Identify which cell holds the provided text, then report its (x, y) central coordinate. 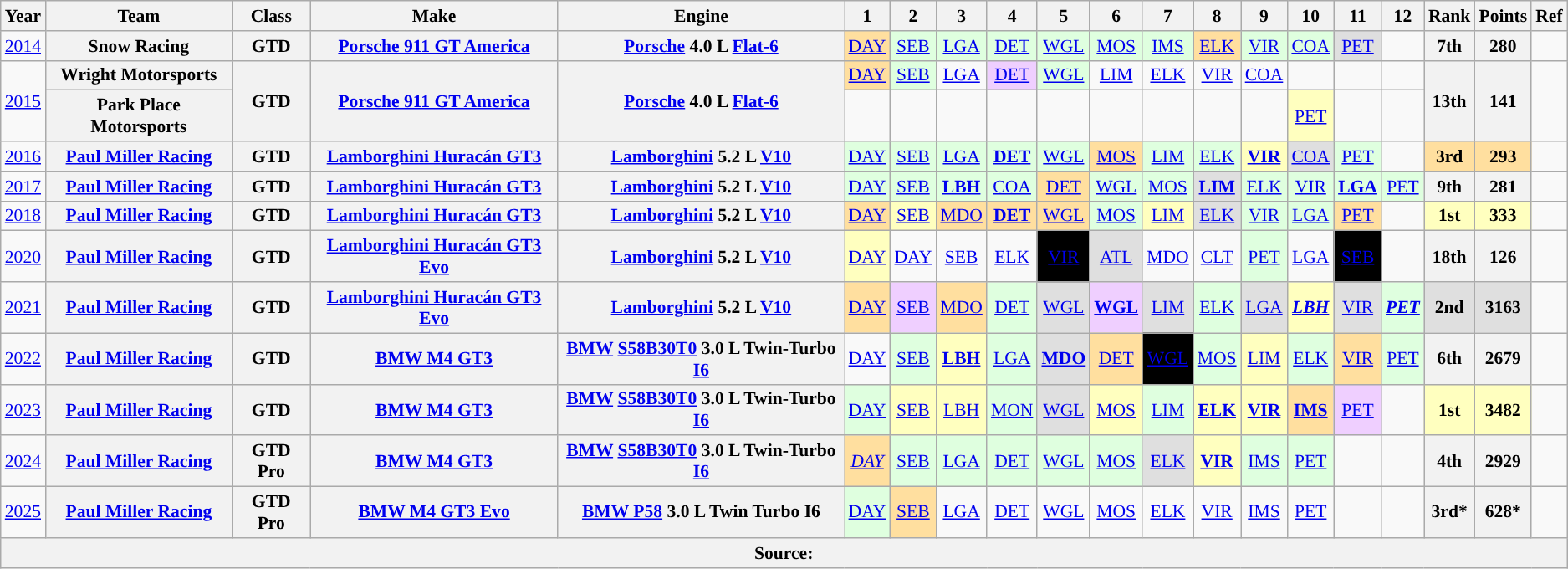
293 (1503, 156)
13th (1450, 100)
7 (1167, 16)
5 (1064, 16)
6th (1450, 358)
3482 (1503, 410)
MON (1012, 410)
2nd (1450, 308)
Team (139, 16)
BMW P58 3.0 L Twin Turbo I6 (701, 512)
2 (913, 16)
Ref (1549, 16)
2022 (23, 358)
CLT (1218, 256)
3 (962, 16)
8 (1218, 16)
7th (1450, 46)
Snow Racing (139, 46)
9th (1450, 187)
12 (1403, 16)
2021 (23, 308)
Engine (701, 16)
628* (1503, 512)
2929 (1503, 462)
4th (1450, 462)
Wright Motorsports (139, 75)
2679 (1503, 358)
10 (1310, 16)
3rd* (1450, 512)
Year (23, 16)
2024 (23, 462)
Points (1503, 16)
281 (1503, 187)
6 (1116, 16)
Park Place Motorsports (139, 115)
9 (1264, 16)
11 (1358, 16)
2016 (23, 156)
ATL (1116, 256)
BMW M4 GT3 Evo (434, 512)
1 (868, 16)
2025 (23, 512)
Make (434, 16)
280 (1503, 46)
4 (1012, 16)
126 (1503, 256)
Rank (1450, 16)
2020 (23, 256)
2015 (23, 100)
333 (1503, 216)
2017 (23, 187)
2014 (23, 46)
Source: (784, 553)
3163 (1503, 308)
141 (1503, 100)
2023 (23, 410)
Class (271, 16)
3rd (1450, 156)
2018 (23, 216)
18th (1450, 256)
